Extract the (X, Y) coordinate from the center of the cell holding the provided text.  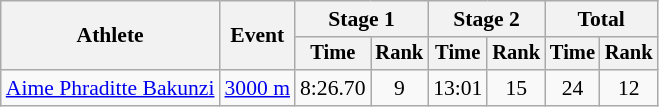
Stage 1 (362, 19)
Stage 2 (486, 19)
9 (399, 88)
13:01 (458, 88)
Aime Phraditte Bakunzi (110, 88)
Athlete (110, 36)
12 (629, 88)
Total (601, 19)
3000 m (258, 88)
8:26.70 (332, 88)
Event (258, 36)
24 (572, 88)
15 (516, 88)
